Pinpoint the cell where the given text exists, returning its [x, y] midpoint coordinate. 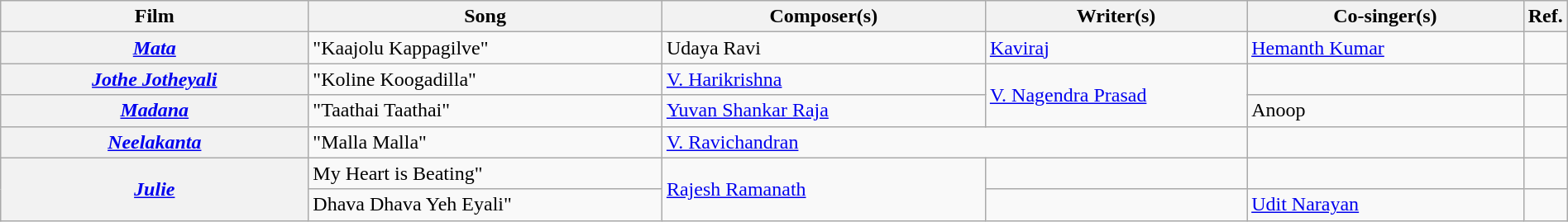
"Kaajolu Kappagilve" [485, 48]
Jothe Jotheyali [155, 79]
Anoop [1385, 111]
Yuvan Shankar Raja [824, 111]
Neelakanta [155, 142]
Hemanth Kumar [1385, 48]
"Malla Malla" [485, 142]
Composer(s) [824, 17]
Kaviraj [1116, 48]
Film [155, 17]
My Heart is Beating" [485, 173]
"Koline Koogadilla" [485, 79]
Ref. [1545, 17]
Madana [155, 111]
V. Harikrishna [824, 79]
Udit Narayan [1385, 205]
Song [485, 17]
Rajesh Ramanath [824, 189]
Mata [155, 48]
V. Nagendra Prasad [1116, 95]
V. Ravichandran [954, 142]
Co-singer(s) [1385, 17]
Writer(s) [1116, 17]
Udaya Ravi [824, 48]
"Taathai Taathai" [485, 111]
Dhava Dhava Yeh Eyali" [485, 205]
Julie [155, 189]
